Pinpoint the cell where the given text exists, returning its (x, y) midpoint coordinate. 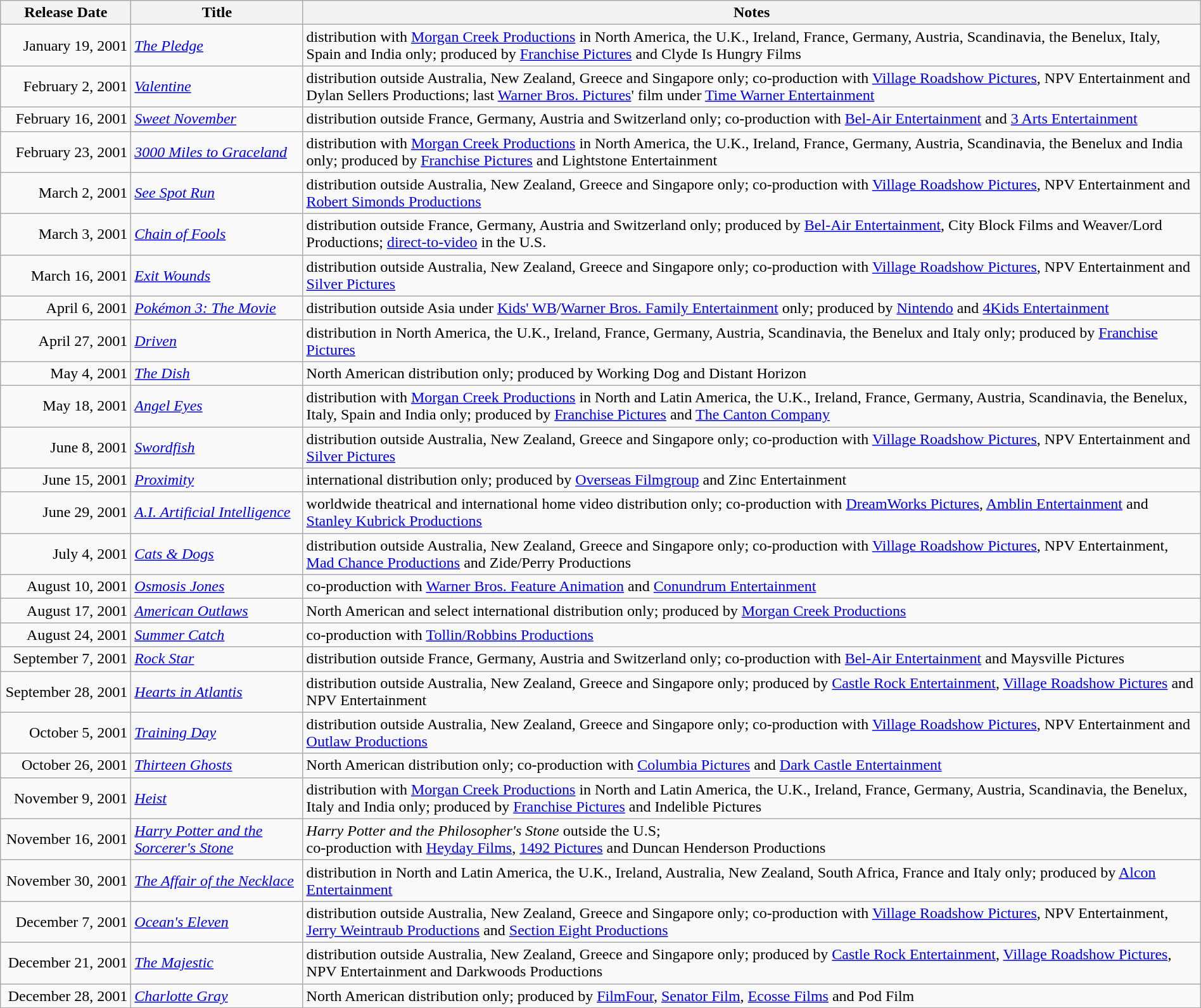
October 5, 2001 (66, 732)
November 30, 2001 (66, 881)
Training Day (217, 732)
Hearts in Atlantis (217, 692)
The Dish (217, 373)
The Majestic (217, 963)
December 7, 2001 (66, 921)
April 6, 2001 (66, 308)
co-production with Tollin/Robbins Productions (751, 635)
Harry Potter and the Philosopher's Stone outside the U.S;co-production with Heyday Films, 1492 Pictures and Duncan Henderson Productions (751, 839)
June 29, 2001 (66, 513)
The Pledge (217, 46)
Osmosis Jones (217, 587)
August 10, 2001 (66, 587)
July 4, 2001 (66, 554)
September 7, 2001 (66, 659)
December 28, 2001 (66, 995)
October 26, 2001 (66, 765)
April 27, 2001 (66, 341)
Angel Eyes (217, 405)
Summer Catch (217, 635)
Charlotte Gray (217, 995)
May 18, 2001 (66, 405)
Cats & Dogs (217, 554)
North American and select international distribution only; produced by Morgan Creek Productions (751, 611)
Thirteen Ghosts (217, 765)
Driven (217, 341)
Ocean's Eleven (217, 921)
March 2, 2001 (66, 193)
August 24, 2001 (66, 635)
August 17, 2001 (66, 611)
Sweet November (217, 119)
distribution in North America, the U.K., Ireland, France, Germany, Austria, Scandinavia, the Benelux and Italy only; produced by Franchise Pictures (751, 341)
Exit Wounds (217, 275)
North American distribution only; co-production with Columbia Pictures and Dark Castle Entertainment (751, 765)
distribution outside France, Germany, Austria and Switzerland only; co-production with Bel-Air Entertainment and Maysville Pictures (751, 659)
September 28, 2001 (66, 692)
Release Date (66, 13)
June 8, 2001 (66, 447)
February 2, 2001 (66, 86)
Chain of Fools (217, 234)
See Spot Run (217, 193)
distribution outside Asia under Kids' WB/Warner Bros. Family Entertainment only; produced by Nintendo and 4Kids Entertainment (751, 308)
November 9, 2001 (66, 798)
international distribution only; produced by Overseas Filmgroup and Zinc Entertainment (751, 480)
Notes (751, 13)
March 3, 2001 (66, 234)
Proximity (217, 480)
North American distribution only; produced by Working Dog and Distant Horizon (751, 373)
The Affair of the Necklace (217, 881)
February 23, 2001 (66, 152)
Pokémon 3: The Movie (217, 308)
Rock Star (217, 659)
March 16, 2001 (66, 275)
distribution outside France, Germany, Austria and Switzerland only; co-production with Bel-Air Entertainment and 3 Arts Entertainment (751, 119)
Heist (217, 798)
3000 Miles to Graceland (217, 152)
North American distribution only; produced by FilmFour, Senator Film, Ecosse Films and Pod Film (751, 995)
Swordfish (217, 447)
co-production with Warner Bros. Feature Animation and Conundrum Entertainment (751, 587)
January 19, 2001 (66, 46)
May 4, 2001 (66, 373)
A.I. Artificial Intelligence (217, 513)
American Outlaws (217, 611)
November 16, 2001 (66, 839)
December 21, 2001 (66, 963)
Title (217, 13)
Valentine (217, 86)
June 15, 2001 (66, 480)
February 16, 2001 (66, 119)
Harry Potter and the Sorcerer's Stone (217, 839)
